Return the (X, Y) coordinate for the center point of the cell that contains the specified text.  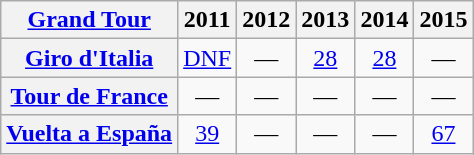
67 (444, 134)
2013 (326, 20)
Giro d'Italia (90, 58)
2015 (444, 20)
DNF (208, 58)
2012 (266, 20)
Grand Tour (90, 20)
Tour de France (90, 96)
Vuelta a España (90, 134)
2014 (384, 20)
39 (208, 134)
2011 (208, 20)
